Search for the cell housing the specified text and yield its [x, y] center coordinate. 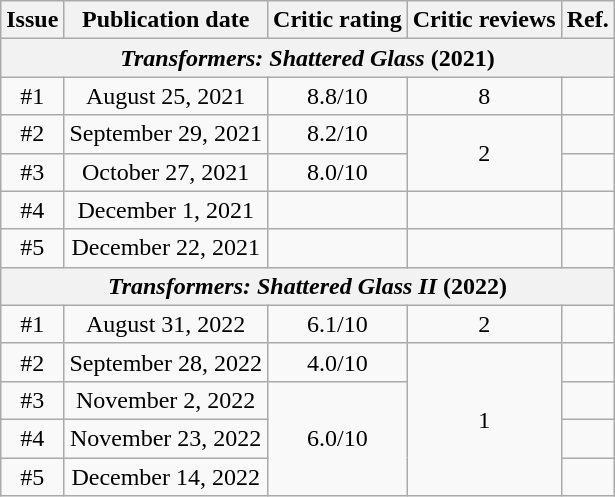
December 22, 2021 [166, 248]
6.1/10 [338, 324]
1 [484, 419]
6.0/10 [338, 438]
4.0/10 [338, 362]
November 23, 2022 [166, 438]
December 14, 2022 [166, 477]
8.0/10 [338, 172]
September 29, 2021 [166, 134]
November 2, 2022 [166, 400]
Publication date [166, 20]
Critic reviews [484, 20]
8.2/10 [338, 134]
Transformers: Shattered Glass II (2022) [308, 286]
Issue [32, 20]
Transformers: Shattered Glass (2021) [308, 58]
August 31, 2022 [166, 324]
8.8/10 [338, 96]
September 28, 2022 [166, 362]
December 1, 2021 [166, 210]
Critic rating [338, 20]
8 [484, 96]
Ref. [588, 20]
August 25, 2021 [166, 96]
October 27, 2021 [166, 172]
